Determine the (X, Y) coordinate at the center of the cell enclosing the given text.  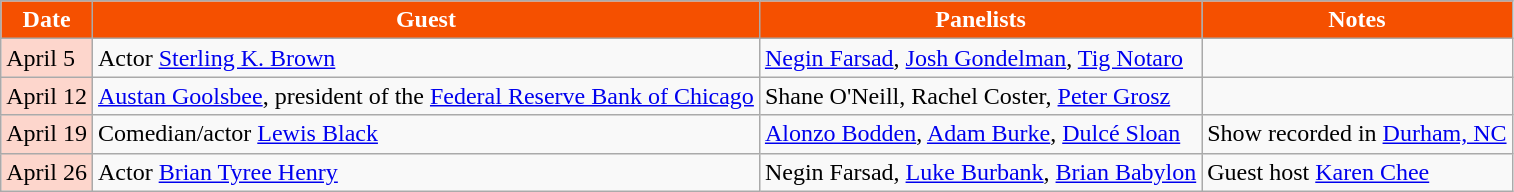
Guest host Karen Chee (1357, 172)
Austan Goolsbee, president of the Federal Reserve Bank of Chicago (426, 96)
Actor Brian Tyree Henry (426, 172)
Date (47, 20)
Panelists (980, 20)
Actor Sterling K. Brown (426, 58)
April 19 (47, 134)
Alonzo Bodden, Adam Burke, Dulcé Sloan (980, 134)
April 12 (47, 96)
Notes (1357, 20)
Show recorded in Durham, NC (1357, 134)
Negin Farsad, Luke Burbank, Brian Babylon (980, 172)
Negin Farsad, Josh Gondelman, Tig Notaro (980, 58)
Shane O'Neill, Rachel Coster, Peter Grosz (980, 96)
Comedian/actor Lewis Black (426, 134)
April 5 (47, 58)
April 26 (47, 172)
Guest (426, 20)
